Detect which cell encompasses the target text, then output its (X, Y) center coordinate. 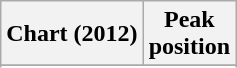
Peakposition (189, 34)
Chart (2012) (72, 34)
